Return the [x, y] coordinate for the center point of the cell that contains the specified text.  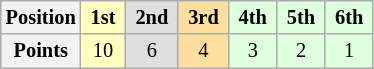
1 [349, 51]
Points [41, 51]
10 [104, 51]
1st [104, 17]
6th [349, 17]
4 [203, 51]
3rd [203, 17]
4th [253, 17]
2nd [152, 17]
6 [152, 51]
3 [253, 51]
2 [301, 51]
Position [41, 17]
5th [301, 17]
